Provide the [x, y] coordinate of the cell's center where the given text is located.  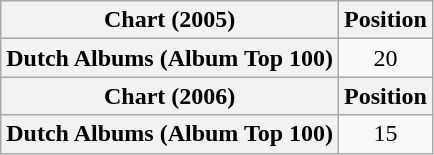
20 [386, 58]
Chart (2005) [170, 20]
15 [386, 134]
Chart (2006) [170, 96]
